Search for the cell housing the specified text and yield its (x, y) center coordinate. 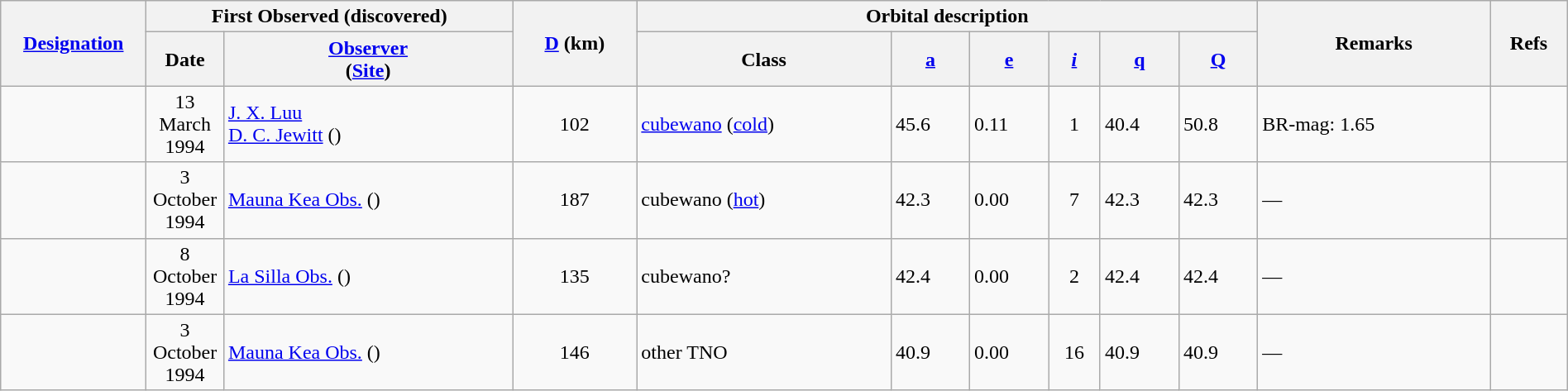
13 March 1994 (185, 124)
BR-mag: 1.65 (1374, 124)
cubewano (cold) (764, 124)
102 (575, 124)
8 October 1994 (185, 276)
146 (575, 352)
cubewano (hot) (764, 200)
Class (764, 60)
187 (575, 200)
Designation (74, 43)
1 (1075, 124)
a (930, 60)
Refs (1529, 43)
i (1075, 60)
Observer(Site) (367, 60)
La Silla Obs. () (367, 276)
45.6 (930, 124)
Remarks (1374, 43)
Q (1217, 60)
50.8 (1217, 124)
135 (575, 276)
J. X. LuuD. C. Jewitt () (367, 124)
2 (1075, 276)
e (1009, 60)
other TNO (764, 352)
Date (185, 60)
40.4 (1140, 124)
D (km) (575, 43)
First Observed (discovered) (329, 17)
Orbital description (948, 17)
cubewano? (764, 276)
16 (1075, 352)
q (1140, 60)
0.11 (1009, 124)
7 (1075, 200)
